Locate the cell with the specified text and output its [x, y] center coordinate. 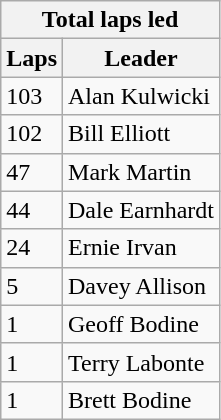
Ernie Irvan [142, 248]
24 [32, 248]
Leader [142, 58]
47 [32, 172]
Bill Elliott [142, 134]
Alan Kulwicki [142, 96]
103 [32, 96]
Total laps led [110, 20]
Terry Labonte [142, 362]
Dale Earnhardt [142, 210]
Brett Bodine [142, 400]
Davey Allison [142, 286]
Laps [32, 58]
Geoff Bodine [142, 324]
102 [32, 134]
44 [32, 210]
5 [32, 286]
Mark Martin [142, 172]
